Determine the [x, y] coordinate at the center of the cell enclosing the given text.  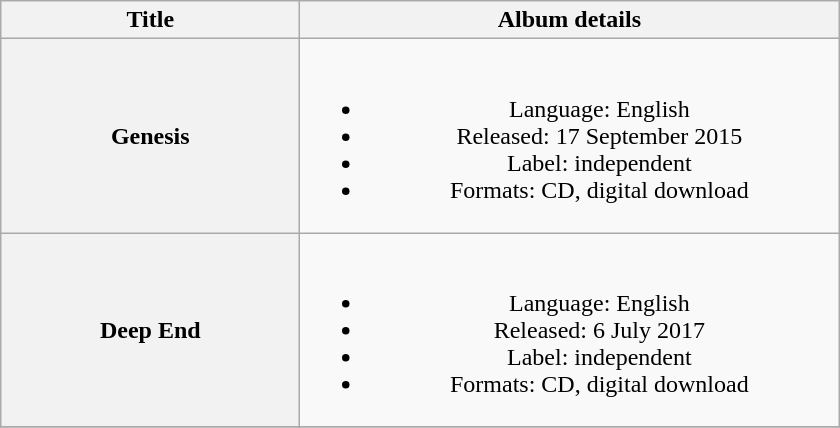
Language: EnglishReleased: 17 September 2015Label: independentFormats: CD, digital download [570, 136]
Language: EnglishReleased: 6 July 2017Label: independentFormats: CD, digital download [570, 330]
Title [150, 20]
Deep End [150, 330]
Genesis [150, 136]
Album details [570, 20]
